Pinpoint the cell where the given text exists, returning its (X, Y) midpoint coordinate. 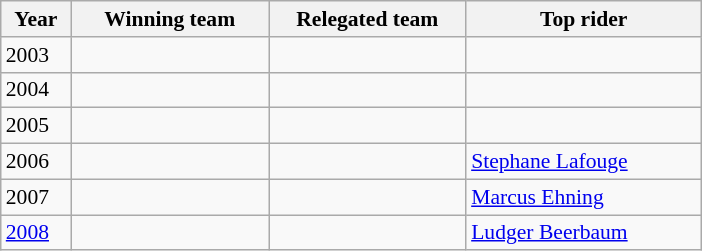
Winning team (170, 19)
Ludger Beerbaum (584, 233)
Marcus Ehning (584, 197)
2008 (36, 233)
Relegated team (367, 19)
2006 (36, 162)
Stephane Lafouge (584, 162)
2003 (36, 55)
2007 (36, 197)
2005 (36, 126)
2004 (36, 90)
Top rider (584, 19)
Year (36, 19)
